Determine the (x, y) coordinate at the center of the cell enclosing the given text.  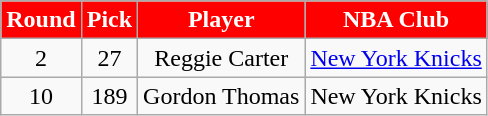
Round (41, 20)
189 (109, 96)
10 (41, 96)
Player (222, 20)
2 (41, 58)
NBA Club (396, 20)
Reggie Carter (222, 58)
Gordon Thomas (222, 96)
Pick (109, 20)
27 (109, 58)
